Detect which cell encompasses the target text, then output its [X, Y] center coordinate. 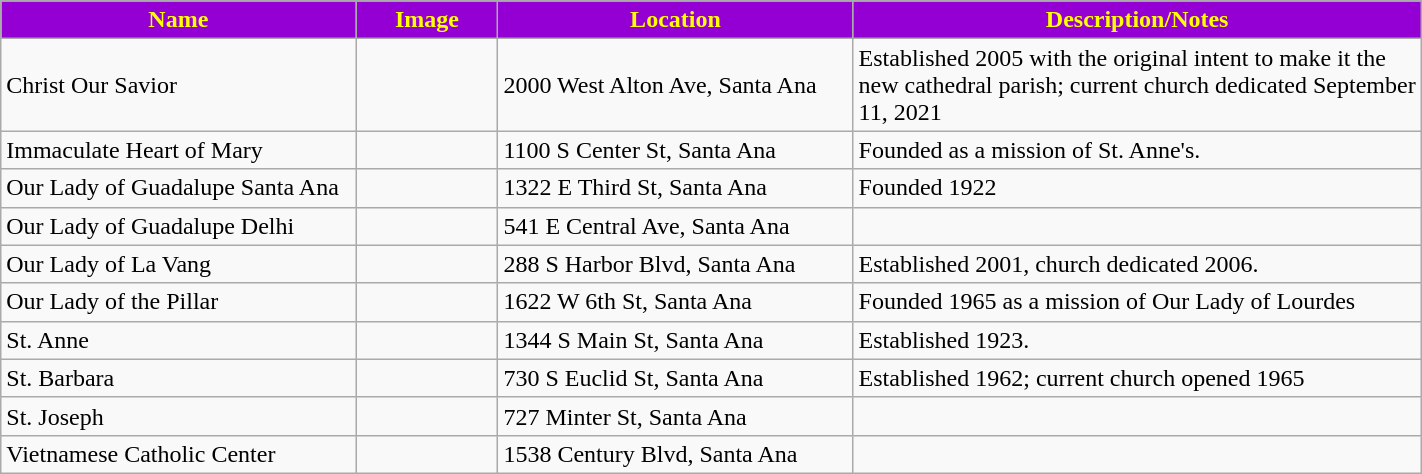
St. Anne [178, 340]
Established 2005 with the original intent to make it the new cathedral parish; current church dedicated September 11, 2021 [1137, 85]
Image [427, 20]
1322 E Third St, Santa Ana [676, 188]
St. Barbara [178, 378]
Description/Notes [1137, 20]
Established 1962; current church opened 1965 [1137, 378]
Vietnamese Catholic Center [178, 454]
Founded as a mission of St. Anne's. [1137, 150]
1344 S Main St, Santa Ana [676, 340]
541 E Central Ave, Santa Ana [676, 226]
Our Lady of the Pillar [178, 302]
Our Lady of Guadalupe Delhi [178, 226]
2000 West Alton Ave, Santa Ana [676, 85]
1538 Century Blvd, Santa Ana [676, 454]
Founded 1922 [1137, 188]
Established 2001, church dedicated 2006. [1137, 264]
Founded 1965 as a mission of Our Lady of Lourdes [1137, 302]
Established 1923. [1137, 340]
Our Lady of La Vang [178, 264]
Our Lady of Guadalupe Santa Ana [178, 188]
1622 W 6th St, Santa Ana [676, 302]
Christ Our Savior [178, 85]
Name [178, 20]
730 S Euclid St, Santa Ana [676, 378]
1100 S Center St, Santa Ana [676, 150]
Immaculate Heart of Mary [178, 150]
288 S Harbor Blvd, Santa Ana [676, 264]
Location [676, 20]
727 Minter St, Santa Ana [676, 416]
St. Joseph [178, 416]
